Scan for the cell matching the given text and deliver its (X, Y) coordinate at center. 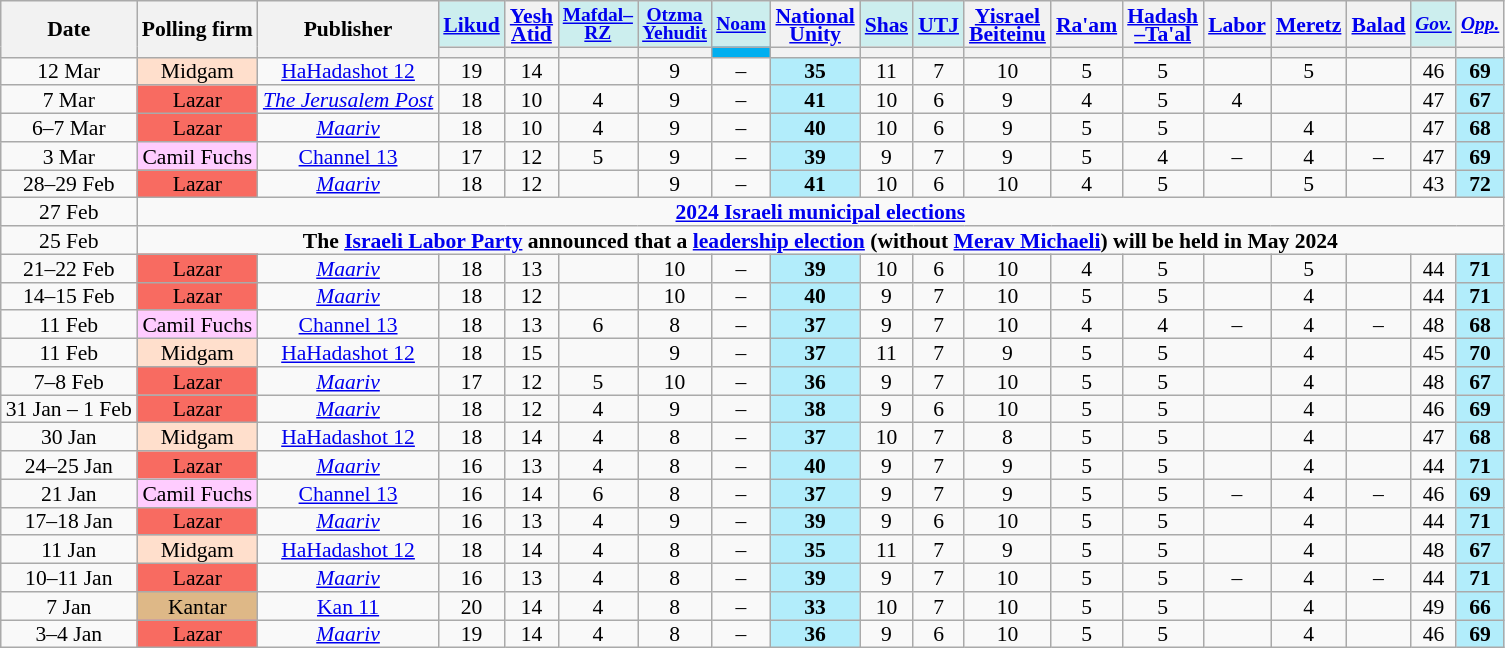
3–4 Jan (69, 634)
17–18 Jan (69, 521)
6–7 Mar (69, 128)
20 (472, 606)
3 Mar (69, 156)
The Israeli Labor Party announced that a leadership election (without Merav Michaeli) will be held in May 2024 (820, 240)
21 Jan (69, 493)
33 (814, 606)
7–8 Feb (69, 381)
OtzmaYehudit (675, 24)
Meretz (1309, 24)
Likud (472, 24)
7 Mar (69, 100)
49 (1434, 606)
Noam (742, 24)
YeshAtid (532, 24)
Balad (1378, 24)
Publisher (348, 29)
28–29 Feb (69, 184)
72 (1480, 184)
43 (1434, 184)
24–25 Jan (69, 465)
Ra'am (1086, 24)
YisraelBeiteinu (1008, 24)
70 (1480, 353)
30 Jan (69, 437)
Gov. (1434, 24)
38 (814, 409)
27 Feb (69, 212)
45 (1434, 353)
UTJ (938, 24)
10–11 Jan (69, 578)
14–15 Feb (69, 296)
15 (532, 353)
25 Feb (69, 240)
Polling firm (198, 29)
21–22 Feb (69, 268)
Kantar (198, 606)
NationalUnity (814, 24)
Hadash–Ta'al (1162, 24)
11 Jan (69, 550)
12 Mar (69, 71)
2024 Israeli municipal elections (820, 212)
Date (69, 29)
31 Jan – 1 Feb (69, 409)
7 Jan (69, 606)
Kan 11 (348, 606)
66 (1480, 606)
The Jerusalem Post (348, 100)
Shas (886, 24)
Mafdal–RZ (598, 24)
Labor (1237, 24)
Opp. (1480, 24)
